Find where the given text appears and provide that cell's center as [X, Y] coordinate. 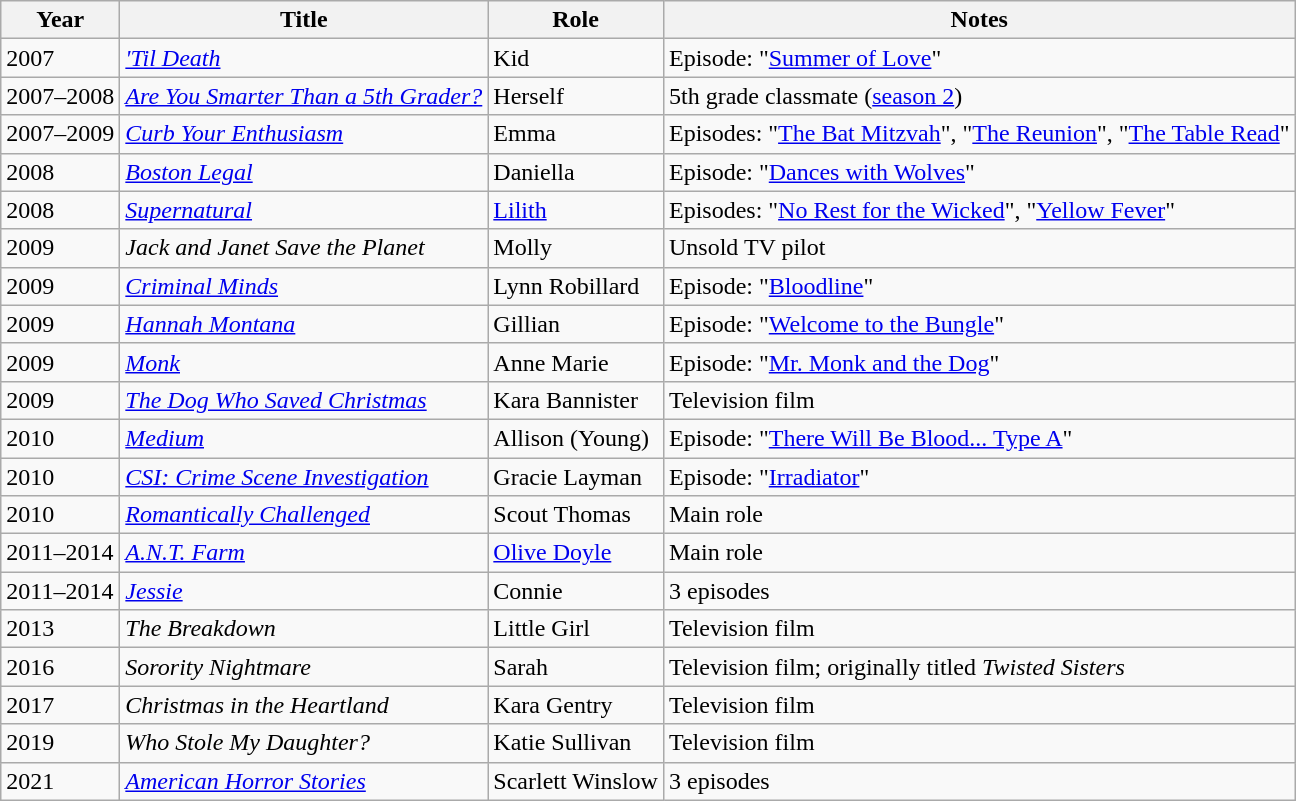
Emma [576, 134]
Criminal Minds [304, 286]
Gracie Layman [576, 477]
Medium [304, 438]
Curb Your Enthusiasm [304, 134]
Sarah [576, 667]
Molly [576, 248]
2013 [60, 629]
2019 [60, 743]
Year [60, 20]
Unsold TV pilot [979, 248]
CSI: Crime Scene Investigation [304, 477]
Gillian [576, 324]
Jack and Janet Save the Planet [304, 248]
'Til Death [304, 58]
Episodes: "The Bat Mitzvah", "The Reunion", "The Table Read" [979, 134]
Episodes: "No Rest for the Wicked", "Yellow Fever" [979, 210]
Notes [979, 20]
Title [304, 20]
2007 [60, 58]
Television film; originally titled Twisted Sisters [979, 667]
Supernatural [304, 210]
Christmas in the Heartland [304, 705]
Romantically Challenged [304, 515]
Are You Smarter Than a 5th Grader? [304, 96]
Episode: "There Will Be Blood... Type A" [979, 438]
Katie Sullivan [576, 743]
Episode: "Irradiator" [979, 477]
Jessie [304, 591]
Monk [304, 362]
The Dog Who Saved Christmas [304, 400]
Kara Bannister [576, 400]
Allison (Young) [576, 438]
5th grade classmate (season 2) [979, 96]
Scarlett Winslow [576, 781]
The Breakdown [304, 629]
Kara Gentry [576, 705]
Olive Doyle [576, 553]
Who Stole My Daughter? [304, 743]
Little Girl [576, 629]
Herself [576, 96]
2021 [60, 781]
Lynn Robillard [576, 286]
Episode: "Welcome to the Bungle" [979, 324]
Lilith [576, 210]
Scout Thomas [576, 515]
2007–2009 [60, 134]
Sorority Nightmare [304, 667]
Episode: "Dances with Wolves" [979, 172]
2007–2008 [60, 96]
2016 [60, 667]
2017 [60, 705]
American Horror Stories [304, 781]
Hannah Montana [304, 324]
Daniella [576, 172]
Episode: "Bloodline" [979, 286]
Anne Marie [576, 362]
Episode: "Summer of Love" [979, 58]
Connie [576, 591]
Kid [576, 58]
A.N.T. Farm [304, 553]
Episode: "Mr. Monk and the Dog" [979, 362]
Boston Legal [304, 172]
Role [576, 20]
